Detect which cell encompasses the target text, then output its [X, Y] center coordinate. 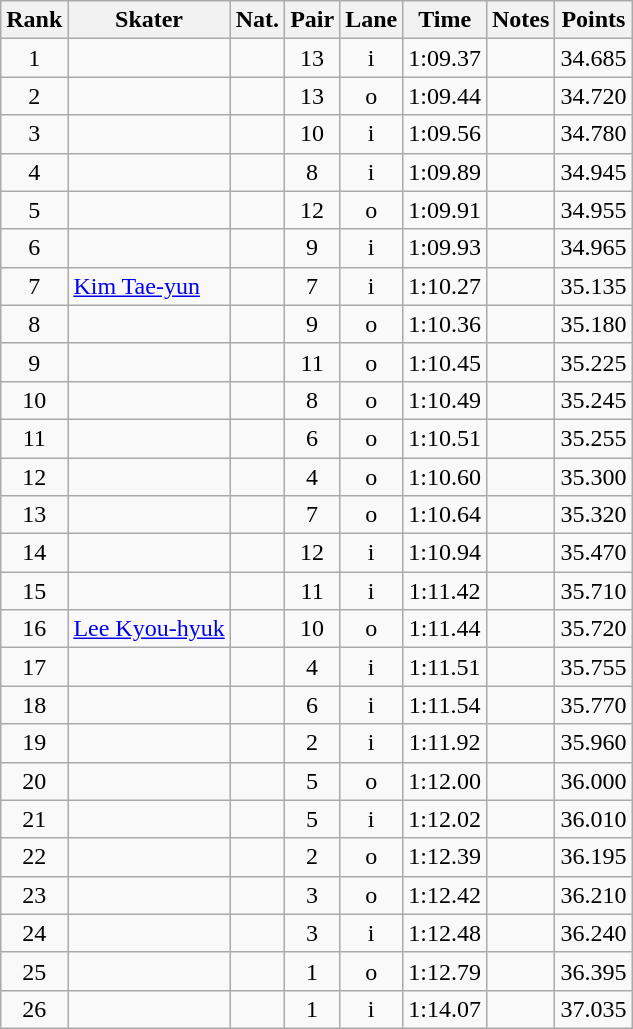
1:10.36 [445, 324]
1:12.00 [445, 781]
26 [34, 1009]
Notes [520, 20]
1:09.89 [445, 172]
Skater [149, 20]
1:11.51 [445, 667]
35.770 [594, 705]
34.780 [594, 134]
34.955 [594, 210]
15 [34, 591]
36.010 [594, 819]
Points [594, 20]
20 [34, 781]
34.720 [594, 96]
Lane [372, 20]
35.755 [594, 667]
1:11.92 [445, 743]
1:14.07 [445, 1009]
35.245 [594, 400]
1:12.79 [445, 971]
1:09.56 [445, 134]
35.255 [594, 438]
16 [34, 629]
1:10.51 [445, 438]
1:12.02 [445, 819]
Nat. [257, 20]
35.710 [594, 591]
17 [34, 667]
35.470 [594, 553]
36.240 [594, 933]
Rank [34, 20]
14 [34, 553]
34.945 [594, 172]
1:09.37 [445, 58]
Kim Tae-yun [149, 286]
36.395 [594, 971]
1:10.64 [445, 515]
24 [34, 933]
1:09.44 [445, 96]
34.685 [594, 58]
35.225 [594, 362]
1:11.44 [445, 629]
36.210 [594, 895]
21 [34, 819]
23 [34, 895]
1:10.60 [445, 477]
1:11.42 [445, 591]
1:12.39 [445, 857]
35.180 [594, 324]
22 [34, 857]
1:09.93 [445, 248]
36.000 [594, 781]
1:12.48 [445, 933]
Lee Kyou-hyuk [149, 629]
1:10.94 [445, 553]
1:11.54 [445, 705]
18 [34, 705]
35.135 [594, 286]
25 [34, 971]
Time [445, 20]
1:12.42 [445, 895]
35.320 [594, 515]
Pair [312, 20]
34.965 [594, 248]
35.300 [594, 477]
1:10.27 [445, 286]
35.720 [594, 629]
36.195 [594, 857]
37.035 [594, 1009]
19 [34, 743]
1:10.45 [445, 362]
35.960 [594, 743]
1:09.91 [445, 210]
1:10.49 [445, 400]
